Identify which cell holds the provided text, then report its [X, Y] central coordinate. 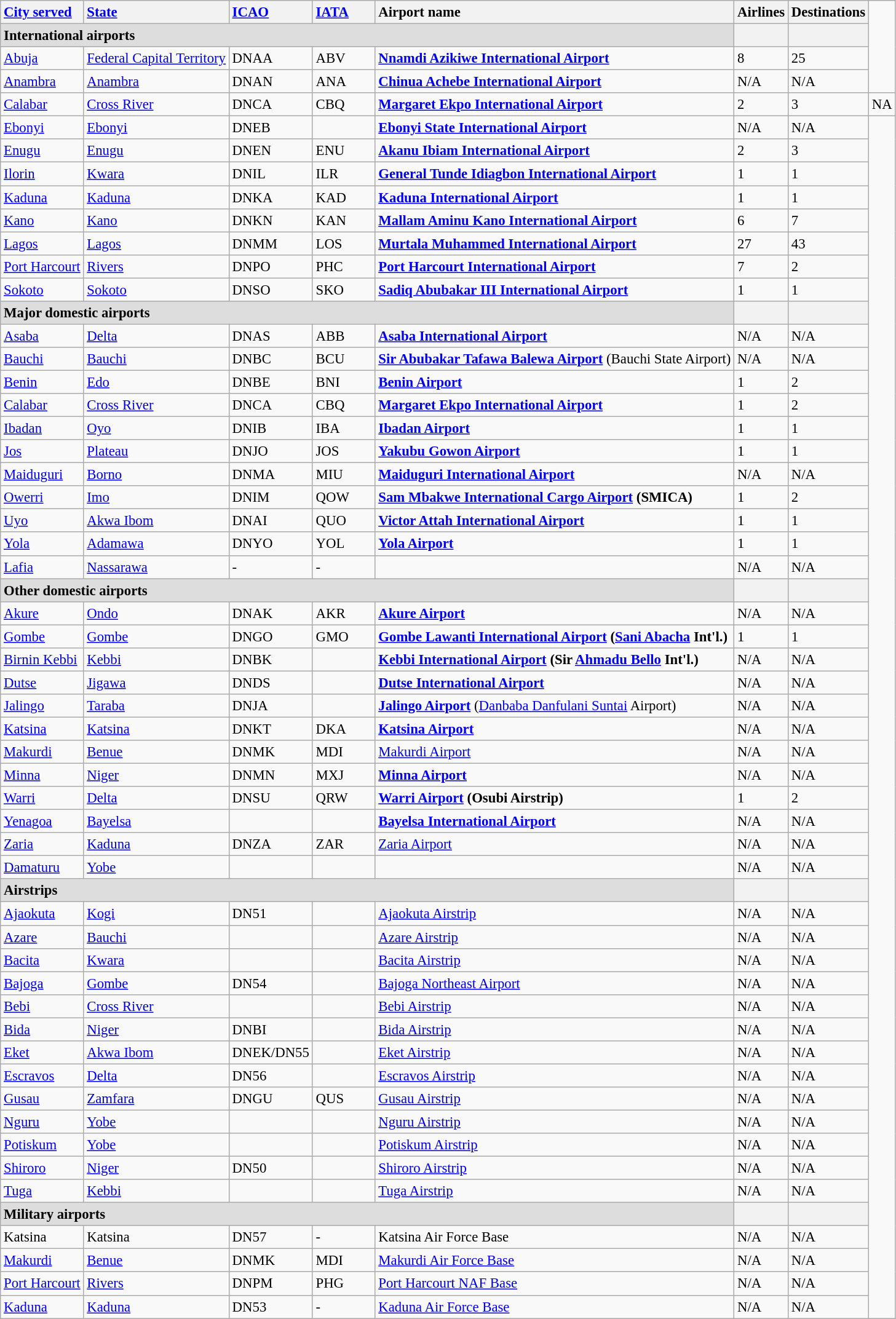
Gombe Lawanti International Airport (Sani Abacha Int'l.) [555, 636]
Akure [42, 613]
Azare [42, 937]
KAD [344, 197]
DNEK/DN55 [271, 1053]
Dutse International Airport [555, 683]
ENU [344, 151]
Other domestic airports [368, 590]
General Tunde Idiagbon International Airport [555, 174]
DNEN [271, 151]
Birnin Kebbi [42, 660]
ICAO [271, 12]
DNBI [271, 1029]
DNKN [271, 220]
DNBC [271, 359]
ANA [344, 82]
Ondo [156, 613]
Minna Airport [555, 775]
Jos [42, 451]
BNI [344, 382]
Eket [42, 1053]
DNAN [271, 82]
Sir Abubakar Tafawa Balewa Airport (Bauchi State Airport) [555, 359]
Taraba [156, 706]
Kebbi International Airport (Sir Ahmadu Bello Int'l.) [555, 660]
Kaduna Air Force Base [555, 1307]
Murtala Muhammed International Airport [555, 244]
Benin [42, 382]
25 [829, 58]
Imo [156, 497]
QRW [344, 798]
DNSO [271, 290]
Bajoga [42, 983]
Nguru [42, 1122]
Oyo [156, 429]
DNKT [271, 729]
27 [761, 244]
Borno [156, 475]
Abuja [42, 58]
Bebi [42, 1006]
Akanu Ibiam International Airport [555, 151]
Sadiq Abubakar III International Airport [555, 290]
Jalingo Airport (Danbaba Danfulani Suntai Airport) [555, 706]
Jigawa [156, 683]
DNKA [271, 197]
MXJ [344, 775]
AKR [344, 613]
DNMN [271, 775]
Bacita [42, 960]
IATA [344, 12]
Lafia [42, 567]
Gusau Airstrip [555, 1099]
Kaduna International Airport [555, 197]
DNMM [271, 244]
DN56 [271, 1075]
Zaria [42, 844]
DNGU [271, 1099]
Owerri [42, 497]
Ilorin [42, 174]
Akure Airport [555, 613]
Jalingo [42, 706]
GMO [344, 636]
Katsina Airport [555, 729]
Dutse [42, 683]
Victor Attah International Airport [555, 521]
Ibadan Airport [555, 429]
Gusau [42, 1099]
Ebonyi State International Airport [555, 128]
DN54 [271, 983]
6 [761, 220]
QUS [344, 1099]
DNYO [271, 544]
DNBK [271, 660]
DNAI [271, 521]
Zamfara [156, 1099]
Potiskum Airstrip [555, 1145]
Escravos [42, 1075]
LOS [344, 244]
City served [42, 12]
DNAA [271, 58]
Bida [42, 1029]
DNPM [271, 1284]
DNAS [271, 336]
ILR [344, 174]
Minna [42, 775]
DNMA [271, 475]
Azare Airstrip [555, 937]
ABV [344, 58]
Warri Airport (Osubi Airstrip) [555, 798]
Mallam Aminu Kano International Airport [555, 220]
Shiroro Airstrip [555, 1168]
Airstrips [368, 891]
Yakubu Gowon Airport [555, 451]
Nassarawa [156, 567]
QUO [344, 521]
IBA [344, 429]
Chinua Achebe International Airport [555, 82]
Ibadan [42, 429]
Adamawa [156, 544]
Port Harcourt International Airport [555, 266]
DNIB [271, 429]
DNIL [271, 174]
Edo [156, 382]
Asaba [42, 336]
Tuga [42, 1191]
Port Harcourt NAF Base [555, 1284]
Yenagoa [42, 822]
Sam Mbakwe International Cargo Airport (SMICA) [555, 497]
Asaba International Airport [555, 336]
Katsina Air Force Base [555, 1237]
Nguru Airstrip [555, 1122]
BCU [344, 359]
Shiroro [42, 1168]
Zaria Airport [555, 844]
Tuga Airstrip [555, 1191]
SKO [344, 290]
PHC [344, 266]
PHG [344, 1284]
Airport name [555, 12]
DN50 [271, 1168]
Kogi [156, 914]
Airlines [761, 12]
ZAR [344, 844]
DNGO [271, 636]
Nnamdi Azikiwe International Airport [555, 58]
DNBE [271, 382]
Eket Airstrip [555, 1053]
Maiduguri [42, 475]
Benin Airport [555, 382]
Makurdi Air Force Base [555, 1261]
Ajaokuta Airstrip [555, 914]
Warri [42, 798]
KAN [344, 220]
Uyo [42, 521]
Ajaokuta [42, 914]
DN51 [271, 914]
Plateau [156, 451]
Escravos Airstrip [555, 1075]
DKA [344, 729]
Military airports [368, 1214]
ABB [344, 336]
Bacita Airstrip [555, 960]
State [156, 12]
Damaturu [42, 868]
DNIM [271, 497]
DNJA [271, 706]
DNZA [271, 844]
Bayelsa International Airport [555, 822]
DN53 [271, 1307]
International airports [368, 36]
MIU [344, 475]
DNSU [271, 798]
DNDS [271, 683]
DNPO [271, 266]
Bida Airstrip [555, 1029]
Yola Airport [555, 544]
43 [829, 244]
Maiduguri International Airport [555, 475]
QOW [344, 497]
Bayelsa [156, 822]
NA [882, 105]
YOL [344, 544]
Destinations [829, 12]
Major domestic airports [368, 313]
JOS [344, 451]
DNAK [271, 613]
DNJO [271, 451]
Bajoga Northeast Airport [555, 983]
8 [761, 58]
Federal Capital Territory [156, 58]
Yola [42, 544]
DN57 [271, 1237]
Potiskum [42, 1145]
DNEB [271, 128]
Bebi Airstrip [555, 1006]
Makurdi Airport [555, 752]
